Return [X, Y] of the center of cell containing provided text 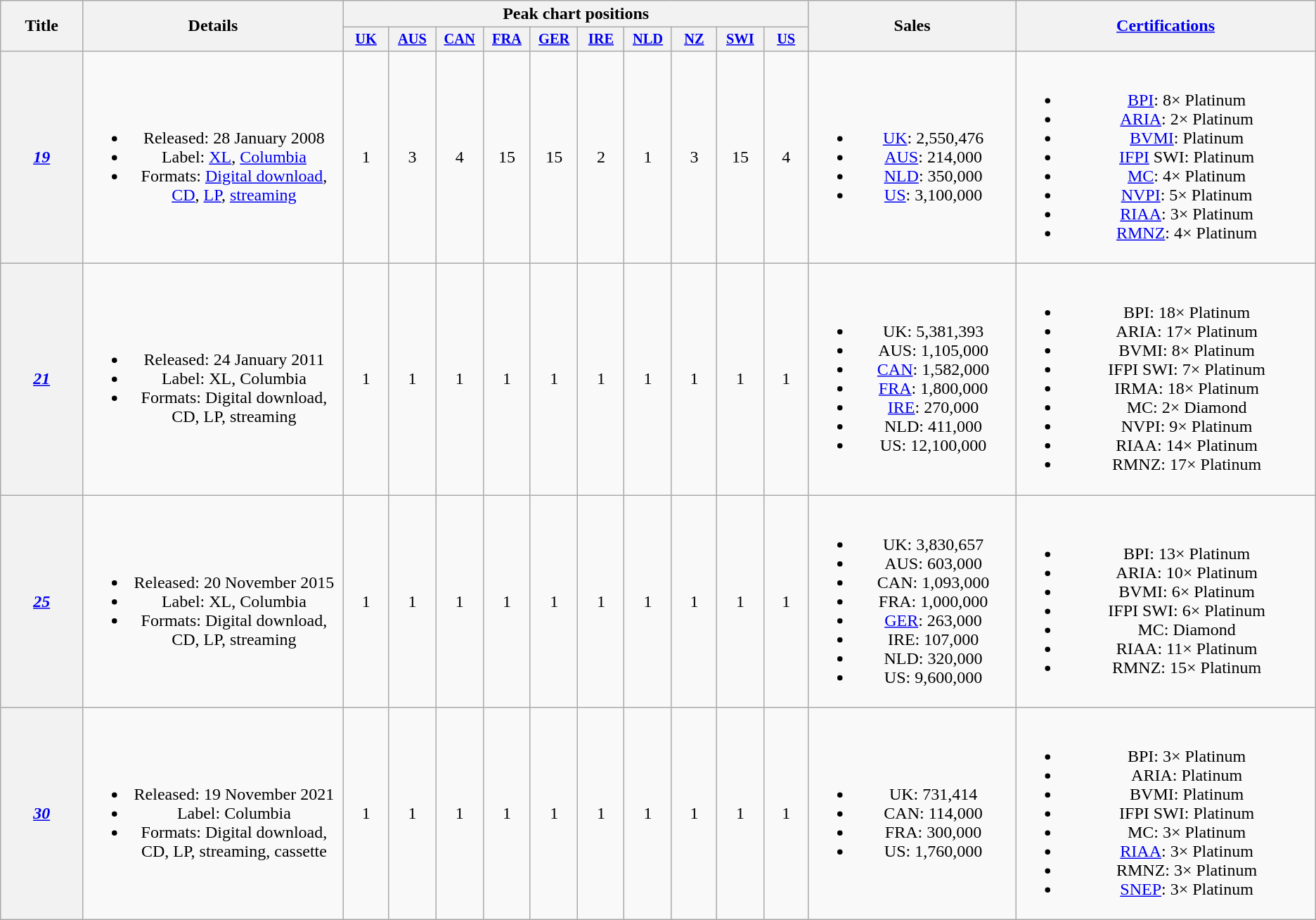
BPI: 8× PlatinumARIA: 2× PlatinumBVMI: PlatinumIFPI SWI: PlatinumMC: 4× PlatinumNVPI: 5× PlatinumRIAA: 3× PlatinumRMNZ: 4× Platinum [1166, 157]
IRE [601, 39]
Released: 24 January 2011Label: XL, ColumbiaFormats: Digital download, CD, LP, streaming [214, 380]
BPI: 3× PlatinumARIA: PlatinumBVMI: PlatinumIFPI SWI: PlatinumMC: 3× PlatinumRIAA: 3× PlatinumRMNZ: 3× PlatinumSNEP: 3× Platinum [1166, 814]
UK: 3,830,657AUS: 603,000CAN: 1,093,000FRA: 1,000,000GER: 263,000IRE: 107,000NLD: 320,000US: 9,600,000 [912, 601]
UK: 5,381,393AUS: 1,105,000CAN: 1,582,000FRA: 1,800,000IRE: 270,000NLD: 411,000US: 12,100,000 [912, 380]
Title [42, 26]
19 [42, 157]
UK: 2,550,476AUS: 214,000NLD: 350,000US: 3,100,000 [912, 157]
25 [42, 601]
Peak chart positions [576, 14]
Released: 20 November 2015Label: XL, ColumbiaFormats: Digital download, CD, LP, streaming [214, 601]
Sales [912, 26]
NLD [648, 39]
GER [554, 39]
AUS [412, 39]
30 [42, 814]
US [786, 39]
BPI: 13× PlatinumARIA: 10× PlatinumBVMI: 6× PlatinumIFPI SWI: 6× PlatinumMC: DiamondRIAA: 11× PlatinumRMNZ: 15× Platinum [1166, 601]
Released: 28 January 2008Label: XL, ColumbiaFormats: Digital download, CD, LP, streaming [214, 157]
Released: 19 November 2021Label: ColumbiaFormats: Digital download, CD, LP, streaming, cassette [214, 814]
Details [214, 26]
UK: 731,414CAN: 114,000FRA: 300,000US: 1,760,000 [912, 814]
Certifications [1166, 26]
CAN [460, 39]
21 [42, 380]
SWI [741, 39]
2 [601, 157]
UK [366, 39]
NZ [694, 39]
FRA [506, 39]
